For the text-containing cell, return its midpoint in [x, y] coordinate format. 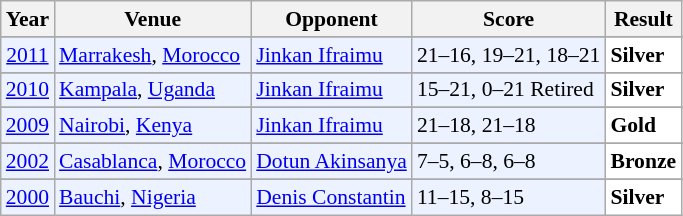
2010 [28, 90]
Venue [152, 19]
Gold [643, 126]
Denis Constantin [332, 197]
Score [509, 19]
Bauchi, Nigeria [152, 197]
15–21, 0–21 Retired [509, 90]
Opponent [332, 19]
2000 [28, 197]
Bronze [643, 162]
2011 [28, 55]
2009 [28, 126]
Dotun Akinsanya [332, 162]
Marrakesh, Morocco [152, 55]
11–15, 8–15 [509, 197]
7–5, 6–8, 6–8 [509, 162]
21–18, 21–18 [509, 126]
Year [28, 19]
Nairobi, Kenya [152, 126]
Casablanca, Morocco [152, 162]
21–16, 19–21, 18–21 [509, 55]
2002 [28, 162]
Result [643, 19]
Kampala, Uganda [152, 90]
